Output the (X, Y) coordinate of the center of the cell containing the given text.  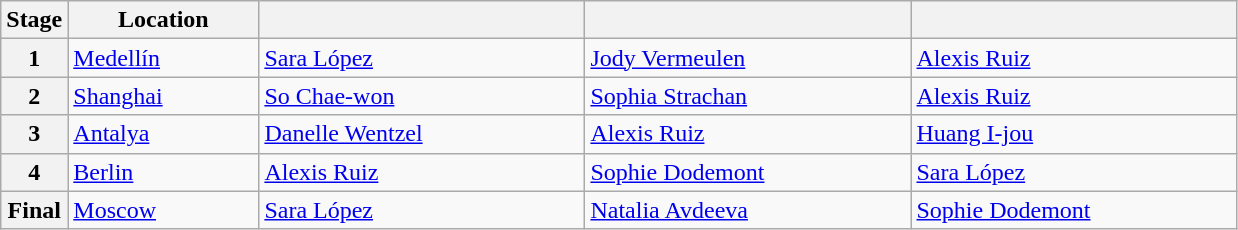
Stage (34, 20)
3 (34, 134)
Shanghai (164, 96)
4 (34, 172)
Huang I-jou (1074, 134)
Moscow (164, 210)
Medellín (164, 58)
Location (164, 20)
Final (34, 210)
Jody Vermeulen (748, 58)
Danelle Wentzel (422, 134)
2 (34, 96)
Sophia Strachan (748, 96)
So Chae-won (422, 96)
1 (34, 58)
Antalya (164, 134)
Berlin (164, 172)
Natalia Avdeeva (748, 210)
